For the text-containing cell, return its midpoint in (X, Y) coordinate format. 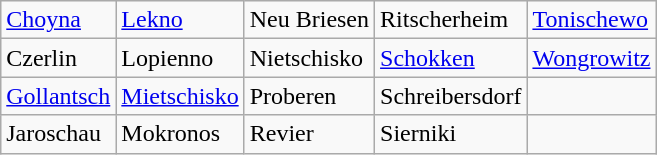
Mietschisko (180, 96)
Jaroschau (58, 134)
Lopienno (180, 58)
Tonischewo (592, 20)
Gollantsch (58, 96)
Neu Briesen (309, 20)
Wongrowitz (592, 58)
Mokronos (180, 134)
Sierniki (451, 134)
Choyna (58, 20)
Proberen (309, 96)
Lekno (180, 20)
Schreibersdorf (451, 96)
Revier (309, 134)
Czerlin (58, 58)
Nietschisko (309, 58)
Schokken (451, 58)
Ritscherheim (451, 20)
